Provide the (x, y) coordinate of the cell's center where the given text is located.  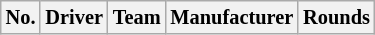
Driver (74, 17)
Team (137, 17)
Rounds (336, 17)
No. (21, 17)
Manufacturer (232, 17)
